Scan for the cell matching the given text and deliver its [x, y] coordinate at center. 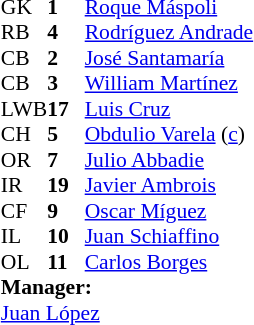
RB [24, 33]
CH [24, 135]
10 [66, 237]
Javier Ambrois [169, 185]
5 [66, 135]
William Martínez [169, 83]
OR [24, 160]
17 [66, 109]
IL [24, 237]
Juan Schiaffino [169, 237]
Obdulio Varela (c) [169, 135]
11 [66, 262]
4 [66, 33]
9 [66, 211]
Manager: [127, 287]
Rodríguez Andrade [169, 33]
7 [66, 160]
CF [24, 211]
OL [24, 262]
José Santamaría [169, 58]
Oscar Míguez [169, 211]
2 [66, 58]
IR [24, 185]
Julio Abbadie [169, 160]
3 [66, 83]
19 [66, 185]
Luis Cruz [169, 109]
LWB [24, 109]
Carlos Borges [169, 262]
